Return [x, y] of the center of cell containing provided text 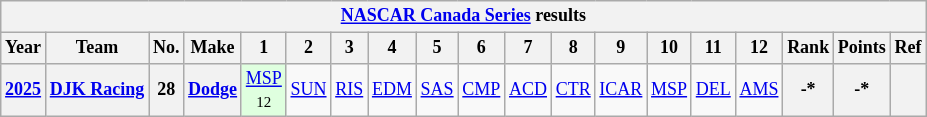
1 [264, 48]
CTR [573, 90]
Dodge [213, 90]
NASCAR Canada Series results [464, 16]
Rank [808, 48]
MSP12 [264, 90]
3 [350, 48]
AMS [759, 90]
MSP [670, 90]
5 [437, 48]
SAS [437, 90]
EDM [392, 90]
ACD [528, 90]
11 [713, 48]
2025 [24, 90]
6 [482, 48]
DEL [713, 90]
No. [166, 48]
CMP [482, 90]
2 [308, 48]
8 [573, 48]
DJK Racing [96, 90]
10 [670, 48]
9 [621, 48]
Ref [908, 48]
Points [862, 48]
SUN [308, 90]
4 [392, 48]
12 [759, 48]
7 [528, 48]
Year [24, 48]
Make [213, 48]
Team [96, 48]
RIS [350, 90]
ICAR [621, 90]
28 [166, 90]
